Pinpoint the cell where the given text exists, returning its (x, y) midpoint coordinate. 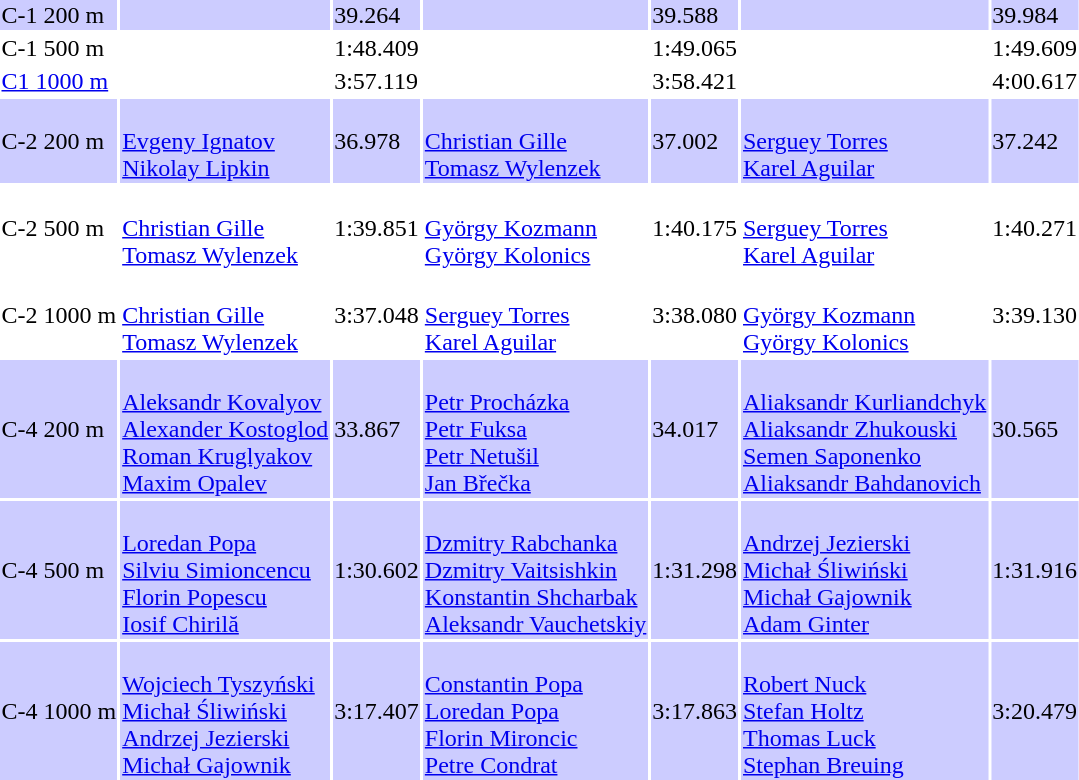
Evgeny IgnatovNikolay Lipkin (226, 141)
3:58.421 (695, 81)
1:39.851 (377, 228)
1:49.609 (1035, 48)
1:40.175 (695, 228)
C-4 200 m (59, 429)
C-2 200 m (59, 141)
C-2 1000 m (59, 315)
Petr ProcházkaPetr FuksaPetr NetušilJan Břečka (536, 429)
1:40.271 (1035, 228)
3:20.479 (1035, 711)
1:31.916 (1035, 570)
Aliaksandr KurliandchykAliaksandr ZhukouskiSemen SaponenkoAliaksandr Bahdanovich (865, 429)
3:37.048 (377, 315)
Andrzej JezierskiMichał ŚliwińskiMichał GajownikAdam Ginter (865, 570)
36.978 (377, 141)
C-1 200 m (59, 15)
C-1 500 m (59, 48)
39.984 (1035, 15)
30.565 (1035, 429)
1:31.298 (695, 570)
Robert NuckStefan HoltzThomas LuckStephan Breuing (865, 711)
C-4 500 m (59, 570)
1:48.409 (377, 48)
Dzmitry RabchankaDzmitry VaitsishkinKonstantin ShcharbakAleksandr Vauchetskiy (536, 570)
Constantin PopaLoredan PopaFlorin MironcicPetre Condrat (536, 711)
4:00.617 (1035, 81)
C-4 1000 m (59, 711)
37.242 (1035, 141)
C-2 500 m (59, 228)
3:17.863 (695, 711)
Aleksandr KovalyovAlexander KostoglodRoman KruglyakovMaxim Opalev (226, 429)
34.017 (695, 429)
1:30.602 (377, 570)
Wojciech TyszyńskiMichał ŚliwińskiAndrzej JezierskiMichał Gajownik (226, 711)
33.867 (377, 429)
Loredan PopaSilviu SimioncencuFlorin PopescuIosif Chirilă (226, 570)
3:39.130 (1035, 315)
1:49.065 (695, 48)
39.264 (377, 15)
37.002 (695, 141)
C1 1000 m (59, 81)
39.588 (695, 15)
3:17.407 (377, 711)
3:57.119 (377, 81)
3:38.080 (695, 315)
